Capture the cell that displays the provided text and extract its [X, Y] central coordinate. 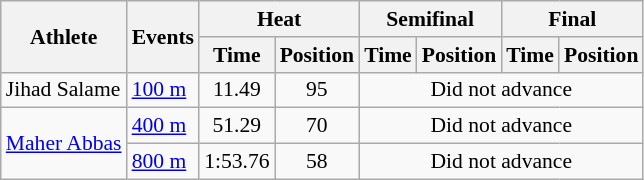
Athlete [64, 36]
11.49 [236, 90]
Maher Abbas [64, 144]
Heat [279, 19]
95 [317, 90]
Semifinal [430, 19]
Events [163, 36]
1:53.76 [236, 162]
51.29 [236, 126]
70 [317, 126]
100 m [163, 90]
58 [317, 162]
Final [572, 19]
800 m [163, 162]
400 m [163, 126]
Jihad Salame [64, 90]
